Search for the cell housing the specified text and yield its (X, Y) center coordinate. 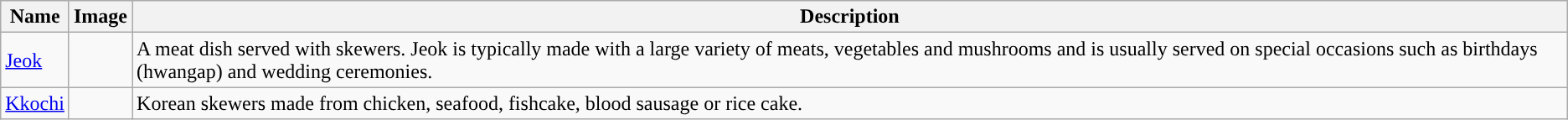
Korean skewers made from chicken, seafood, fishcake, blood sausage or rice cake. (850, 103)
Description (850, 17)
Name (35, 17)
Jeok (35, 60)
Image (101, 17)
Kkochi (35, 103)
